Extract the [x, y] coordinate from the center of the cell holding the provided text.  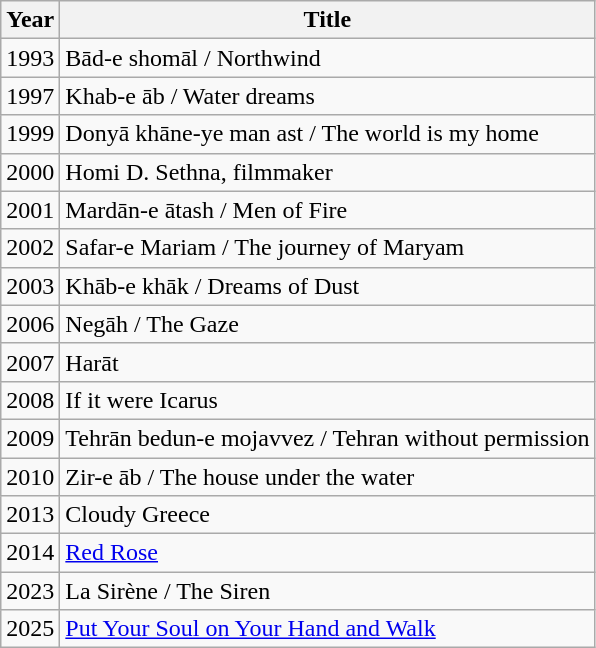
Tehrān bedun-e mojavvez / Tehran without permission [328, 438]
2001 [30, 210]
Donyā khāne-ye man ast / The world is my home [328, 134]
Zir-e āb / The house under the water [328, 477]
2000 [30, 172]
1999 [30, 134]
1997 [30, 96]
1993 [30, 58]
Khab-e āb / Water dreams [328, 96]
Mardān-e ātash / Men of Fire [328, 210]
2013 [30, 515]
If it were Icarus [328, 400]
2006 [30, 324]
2023 [30, 591]
2008 [30, 400]
2003 [30, 286]
Bād-e shomāl / Northwind [328, 58]
2010 [30, 477]
2009 [30, 438]
Year [30, 20]
2025 [30, 629]
Put Your Soul on Your Hand and Walk [328, 629]
Harāt [328, 362]
Title [328, 20]
2014 [30, 553]
Homi D. Sethna, filmmaker [328, 172]
Cloudy Greece [328, 515]
Red Rose [328, 553]
2007 [30, 362]
Negāh / The Gaze [328, 324]
Safar-e Mariam / The journey of Maryam [328, 248]
2002 [30, 248]
La Sirène / The Siren [328, 591]
Khāb-e khāk / Dreams of Dust [328, 286]
